Identify which cell holds the provided text, then report its [x, y] central coordinate. 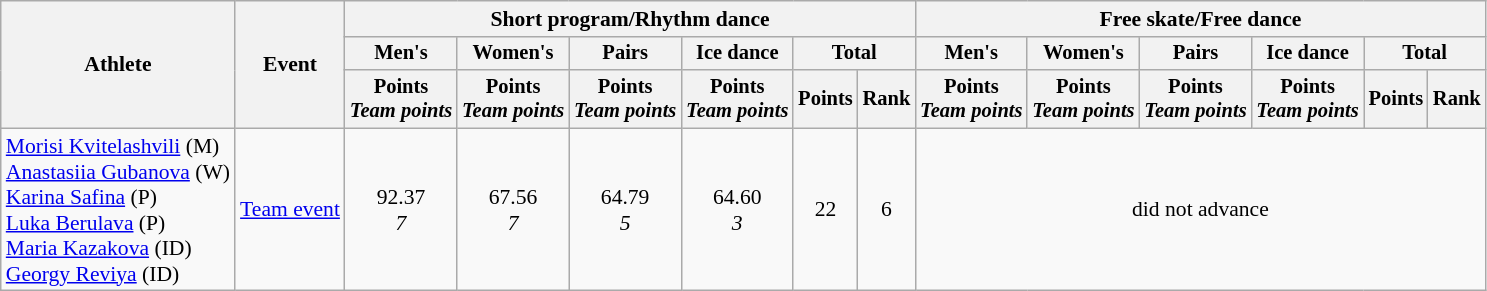
Event [290, 64]
22 [825, 210]
Team event [290, 210]
92.37 7 [401, 210]
did not advance [1200, 210]
67.56 7 [513, 210]
64.60 3 [737, 210]
Athlete [118, 64]
Morisi Kvitelashvili (M)Anastasiia Gubanova (W)Karina Safina (P)Luka Berulava (P)Maria Kazakova (ID)Georgy Reviya (ID) [118, 210]
Short program/Rhythm dance [630, 19]
Points Team points [401, 99]
Free skate/Free dance [1200, 19]
6 [887, 210]
64.79 5 [625, 210]
